Provide the (X, Y) coordinate of the cell's center where the given text is located.  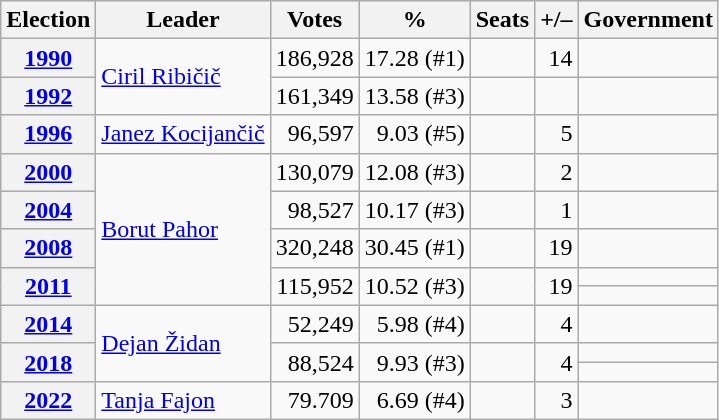
14 (556, 58)
10.17 (#3) (414, 210)
Votes (314, 20)
115,952 (314, 286)
6.69 (#4) (414, 400)
Ciril Ribičič (183, 77)
Janez Kocijančič (183, 134)
320,248 (314, 248)
2004 (48, 210)
2 (556, 172)
10.52 (#3) (414, 286)
98,527 (314, 210)
1996 (48, 134)
Leader (183, 20)
% (414, 20)
2022 (48, 400)
1990 (48, 58)
79.709 (314, 400)
186,928 (314, 58)
161,349 (314, 96)
88,524 (314, 362)
13.58 (#3) (414, 96)
1 (556, 210)
30.45 (#1) (414, 248)
2018 (48, 362)
9.03 (#5) (414, 134)
130,079 (314, 172)
12.08 (#3) (414, 172)
3 (556, 400)
Dejan Židan (183, 343)
Election (48, 20)
Government (648, 20)
5.98 (#4) (414, 324)
2000 (48, 172)
+/– (556, 20)
9.93 (#3) (414, 362)
52,249 (314, 324)
Borut Pahor (183, 229)
2014 (48, 324)
2011 (48, 286)
1992 (48, 96)
Tanja Fajon (183, 400)
5 (556, 134)
17.28 (#1) (414, 58)
Seats (502, 20)
96,597 (314, 134)
2008 (48, 248)
